Return [X, Y] of the center of cell containing provided text 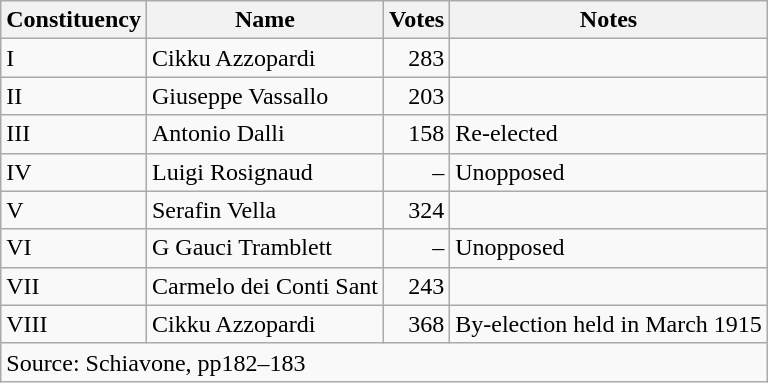
Notes [609, 20]
VI [74, 248]
243 [417, 286]
158 [417, 134]
203 [417, 96]
Antonio Dalli [264, 134]
368 [417, 324]
Name [264, 20]
283 [417, 58]
Source: Schiavone, pp182–183 [384, 362]
I [74, 58]
IV [74, 172]
III [74, 134]
G Gauci Tramblett [264, 248]
Luigi Rosignaud [264, 172]
By-election held in March 1915 [609, 324]
324 [417, 210]
Serafin Vella [264, 210]
Constituency [74, 20]
II [74, 96]
VII [74, 286]
Giuseppe Vassallo [264, 96]
V [74, 210]
Votes [417, 20]
VIII [74, 324]
Carmelo dei Conti Sant [264, 286]
Re-elected [609, 134]
